Provide the [X, Y] coordinate of the cell's center where the given text is located.  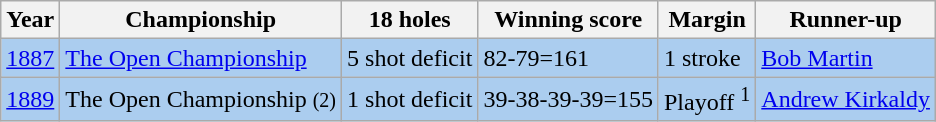
Margin [706, 20]
The Open Championship (2) [201, 100]
The Open Championship [201, 58]
Runner-up [846, 20]
39-38-39-39=155 [568, 100]
82-79=161 [568, 58]
Year [30, 20]
1889 [30, 100]
5 shot deficit [410, 58]
1 stroke [706, 58]
Andrew Kirkaldy [846, 100]
Playoff 1 [706, 100]
1 shot deficit [410, 100]
18 holes [410, 20]
1887 [30, 58]
Winning score [568, 20]
Championship [201, 20]
Bob Martin [846, 58]
